From the cell containing the given text, extract its center point as [x, y] coordinate. 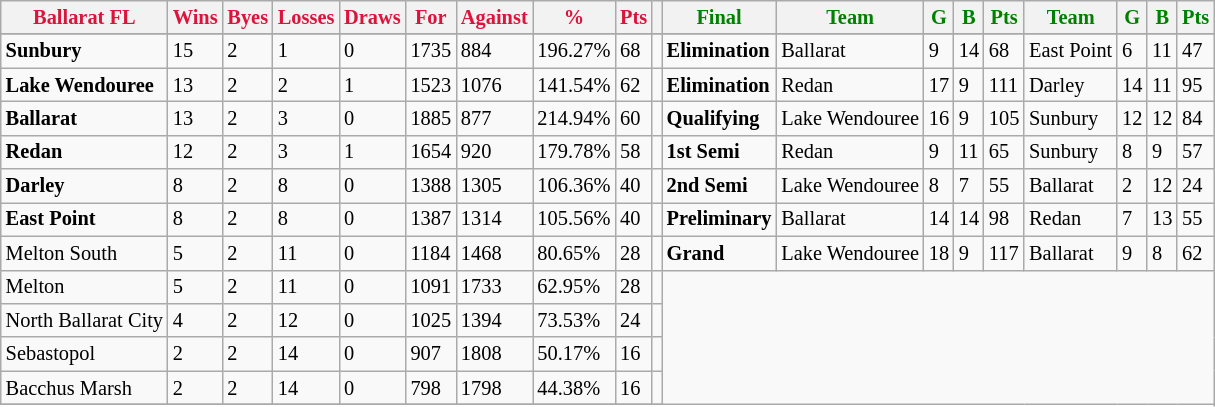
1733 [494, 287]
1394 [494, 320]
1468 [494, 253]
907 [431, 354]
6 [1132, 51]
111 [1004, 85]
65 [1004, 152]
798 [431, 388]
106.36% [574, 186]
North Ballarat City [84, 320]
884 [494, 51]
57 [1196, 152]
Losses [306, 17]
105 [1004, 118]
1798 [494, 388]
98 [1004, 219]
62.95% [574, 287]
1885 [431, 118]
Byes [247, 17]
73.53% [574, 320]
95 [1196, 85]
60 [634, 118]
84 [1196, 118]
For [431, 17]
179.78% [574, 152]
196.27% [574, 51]
1654 [431, 152]
105.56% [574, 219]
1305 [494, 186]
1387 [431, 219]
58 [634, 152]
117 [1004, 253]
Bacchus Marsh [84, 388]
1091 [431, 287]
% [574, 17]
47 [1196, 51]
80.65% [574, 253]
Final [720, 17]
1388 [431, 186]
17 [939, 85]
Sebastopol [84, 354]
44.38% [574, 388]
877 [494, 118]
15 [196, 51]
1314 [494, 219]
50.17% [574, 354]
Ballarat FL [84, 17]
1076 [494, 85]
Preliminary [720, 219]
18 [939, 253]
1808 [494, 354]
1025 [431, 320]
2nd Semi [720, 186]
920 [494, 152]
Melton South [84, 253]
Wins [196, 17]
Draws [372, 17]
1735 [431, 51]
1523 [431, 85]
1st Semi [720, 152]
1184 [431, 253]
4 [196, 320]
Grand [720, 253]
Against [494, 17]
Qualifying [720, 118]
Melton [84, 287]
214.94% [574, 118]
141.54% [574, 85]
